Determine the (x, y) coordinate at the center of the cell enclosing the given text.  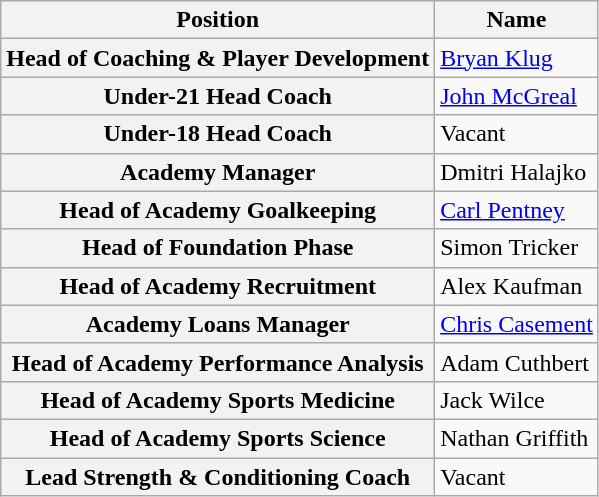
Head of Academy Recruitment (218, 286)
Head of Academy Goalkeeping (218, 210)
Head of Coaching & Player Development (218, 58)
Bryan Klug (517, 58)
Under-21 Head Coach (218, 96)
Position (218, 20)
Chris Casement (517, 324)
Simon Tricker (517, 248)
Nathan Griffith (517, 438)
Lead Strength & Conditioning Coach (218, 477)
Under-18 Head Coach (218, 134)
Head of Academy Performance Analysis (218, 362)
Name (517, 20)
Alex Kaufman (517, 286)
Academy Loans Manager (218, 324)
Carl Pentney (517, 210)
Adam Cuthbert (517, 362)
Academy Manager (218, 172)
Head of Foundation Phase (218, 248)
Head of Academy Sports Science (218, 438)
Jack Wilce (517, 400)
Head of Academy Sports Medicine (218, 400)
John McGreal (517, 96)
Dmitri Halajko (517, 172)
